Pinpoint the cell where the given text exists, returning its (x, y) midpoint coordinate. 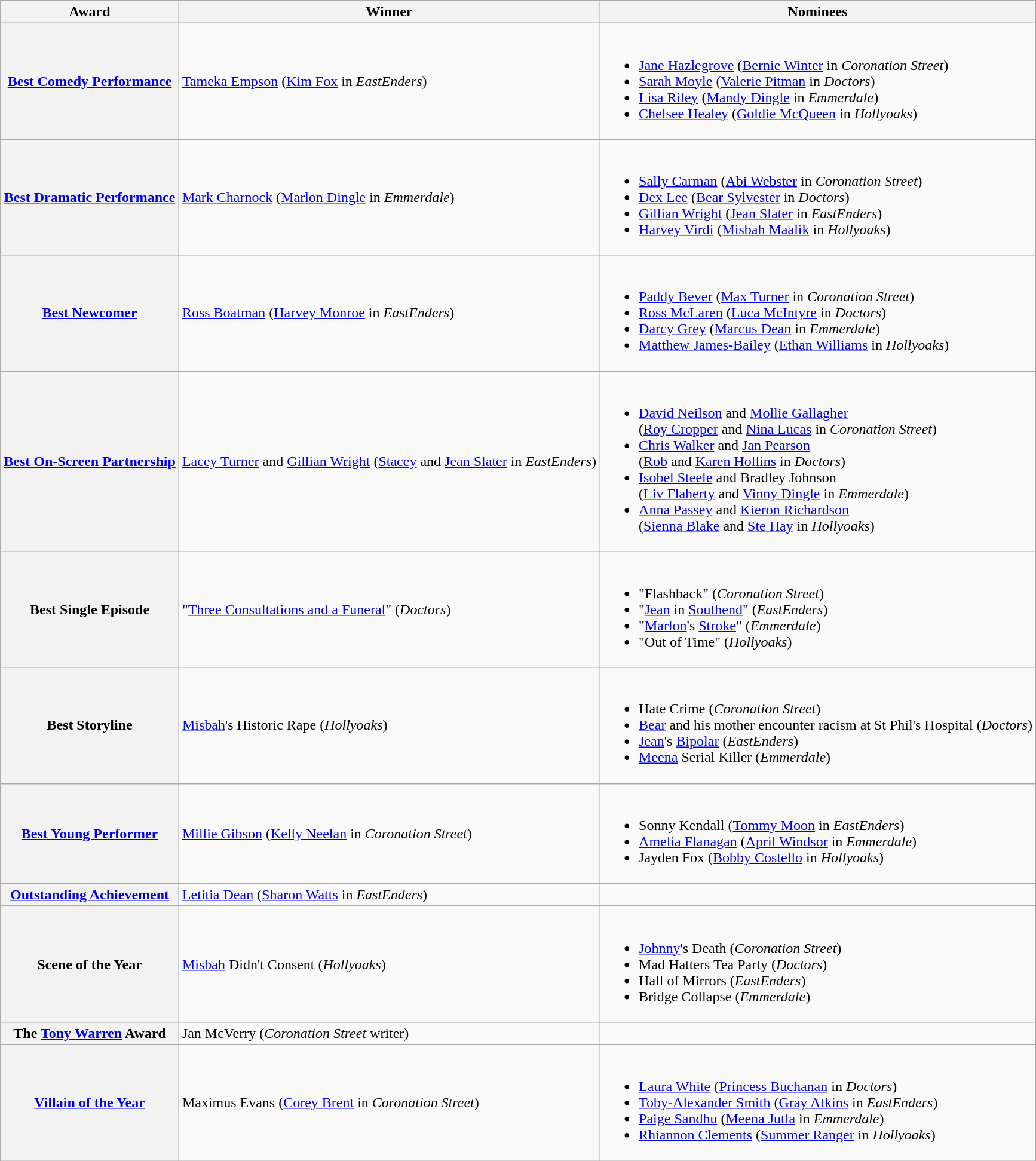
Winner (389, 12)
Misbah Didn't Consent (Hollyoaks) (389, 964)
Best Comedy Performance (90, 81)
Johnny's Death (Coronation Street)Mad Hatters Tea Party (Doctors)Hall of Mirrors (EastEnders)Bridge Collapse (Emmerdale) (818, 964)
Maximus Evans (Corey Brent in Coronation Street) (389, 1102)
Best On-Screen Partnership (90, 461)
Best Newcomer (90, 313)
Jan McVerry (Coronation Street writer) (389, 1033)
Award (90, 12)
Best Single Episode (90, 609)
Outstanding Achievement (90, 895)
"Three Consultations and a Funeral" (Doctors) (389, 609)
Best Young Performer (90, 833)
Best Storyline (90, 725)
Best Dramatic Performance (90, 197)
Scene of the Year (90, 964)
Tameka Empson (Kim Fox in EastEnders) (389, 81)
Sonny Kendall (Tommy Moon in EastEnders)Amelia Flanagan (April Windsor in Emmerdale)Jayden Fox (Bobby Costello in Hollyoaks) (818, 833)
The Tony Warren Award (90, 1033)
Ross Boatman (Harvey Monroe in EastEnders) (389, 313)
Misbah's Historic Rape (Hollyoaks) (389, 725)
Mark Charnock (Marlon Dingle in Emmerdale) (389, 197)
Lacey Turner and Gillian Wright (Stacey and Jean Slater in EastEnders) (389, 461)
"Flashback" (Coronation Street)"Jean in Southend" (EastEnders)"Marlon's Stroke" (Emmerdale)"Out of Time" (Hollyoaks) (818, 609)
Nominees (818, 12)
Letitia Dean (Sharon Watts in EastEnders) (389, 895)
Millie Gibson (Kelly Neelan in Coronation Street) (389, 833)
Villain of the Year (90, 1102)
